Return [x, y] of the center of cell containing provided text 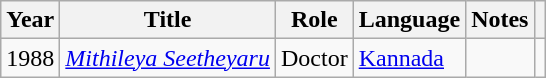
Language [409, 20]
1988 [30, 58]
Kannada [409, 58]
Notes [500, 20]
Doctor [314, 58]
Role [314, 20]
Title [168, 20]
Year [30, 20]
Mithileya Seetheyaru [168, 58]
